Pinpoint the cell where the given text exists, returning its [x, y] midpoint coordinate. 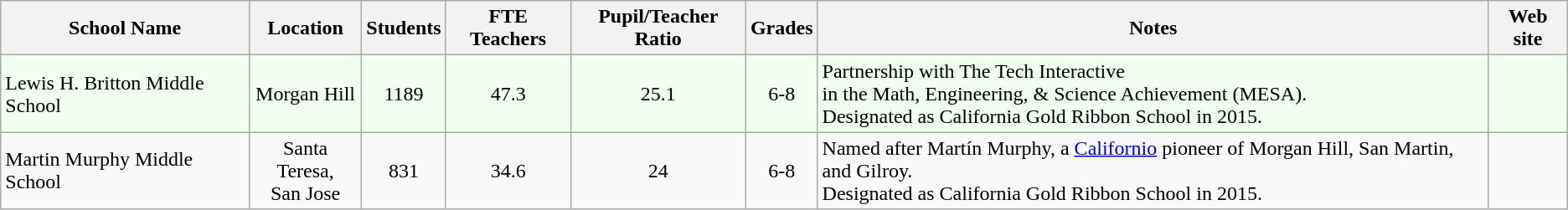
24 [658, 171]
School Name [126, 28]
Morgan Hill [305, 94]
Students [404, 28]
Partnership with The Tech Interactivein the Math, Engineering, & Science Achievement (MESA).Designated as California Gold Ribbon School in 2015. [1153, 94]
47.3 [508, 94]
FTE Teachers [508, 28]
Location [305, 28]
Pupil/Teacher Ratio [658, 28]
Santa Teresa,San Jose [305, 171]
Notes [1153, 28]
1189 [404, 94]
831 [404, 171]
Martin Murphy Middle School [126, 171]
25.1 [658, 94]
Named after Martín Murphy, a Californio pioneer of Morgan Hill, San Martin, and Gilroy.Designated as California Gold Ribbon School in 2015. [1153, 171]
Grades [781, 28]
34.6 [508, 171]
Web site [1528, 28]
Lewis H. Britton Middle School [126, 94]
